Search for the cell housing the specified text and yield its (x, y) center coordinate. 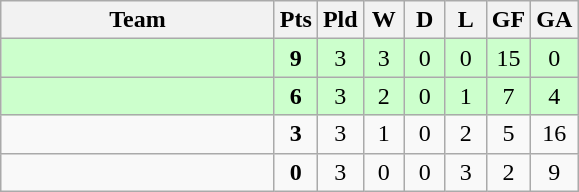
15 (508, 58)
Pts (296, 20)
6 (296, 96)
D (424, 20)
4 (554, 96)
L (466, 20)
GA (554, 20)
Pld (340, 20)
GF (508, 20)
Team (138, 20)
16 (554, 134)
5 (508, 134)
W (384, 20)
7 (508, 96)
